Return the [x, y] coordinate for the center point of the cell that contains the specified text.  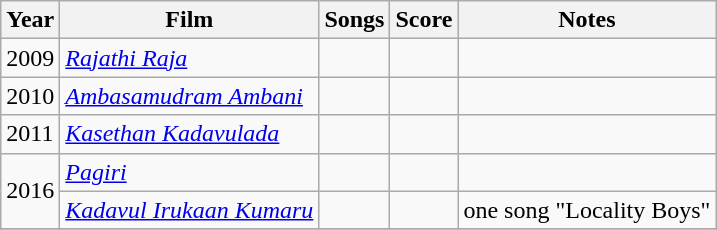
Kadavul Irukaan Kumaru [190, 210]
Year [30, 20]
Ambasamudram Ambani [190, 96]
Rajathi Raja [190, 58]
Score [424, 20]
Songs [354, 20]
2010 [30, 96]
2016 [30, 191]
Notes [587, 20]
Pagiri [190, 172]
one song "Locality Boys" [587, 210]
2011 [30, 134]
2009 [30, 58]
Kasethan Kadavulada [190, 134]
Film [190, 20]
